Detect which cell encompasses the target text, then output its [x, y] center coordinate. 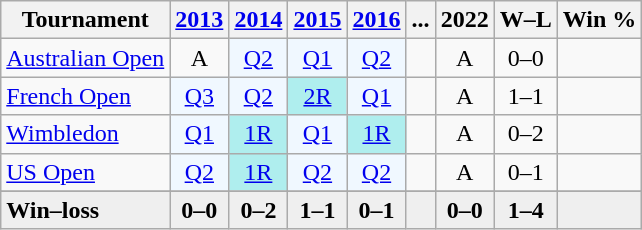
2R [318, 96]
2013 [200, 20]
... [420, 20]
Win % [600, 20]
US Open [86, 172]
Win–loss [86, 210]
Tournament [86, 20]
2015 [318, 20]
2022 [464, 20]
2014 [258, 20]
2016 [376, 20]
French Open [86, 96]
W–L [526, 20]
Q3 [200, 96]
Australian Open [86, 58]
1–4 [526, 210]
Wimbledon [86, 134]
